Return (X, Y) of the center of cell containing provided text 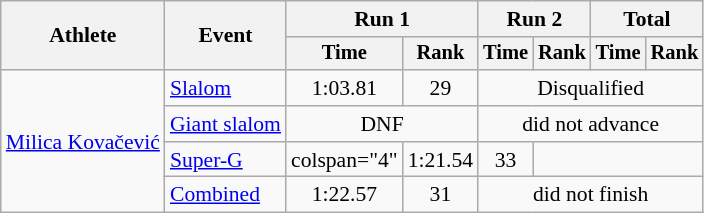
Disqualified (590, 88)
Run 2 (534, 19)
Run 1 (382, 19)
Super-G (226, 160)
did not finish (590, 195)
DNF (382, 124)
1:21.54 (440, 160)
1:03.81 (344, 88)
Combined (226, 195)
1:22.57 (344, 195)
Event (226, 36)
Total (647, 19)
Athlete (83, 36)
Slalom (226, 88)
did not advance (590, 124)
29 (440, 88)
31 (440, 195)
Giant slalom (226, 124)
Milica Kovačević (83, 141)
colspan="4" (344, 160)
33 (506, 160)
